Find where the given text appears and provide that cell's center as [X, Y] coordinate. 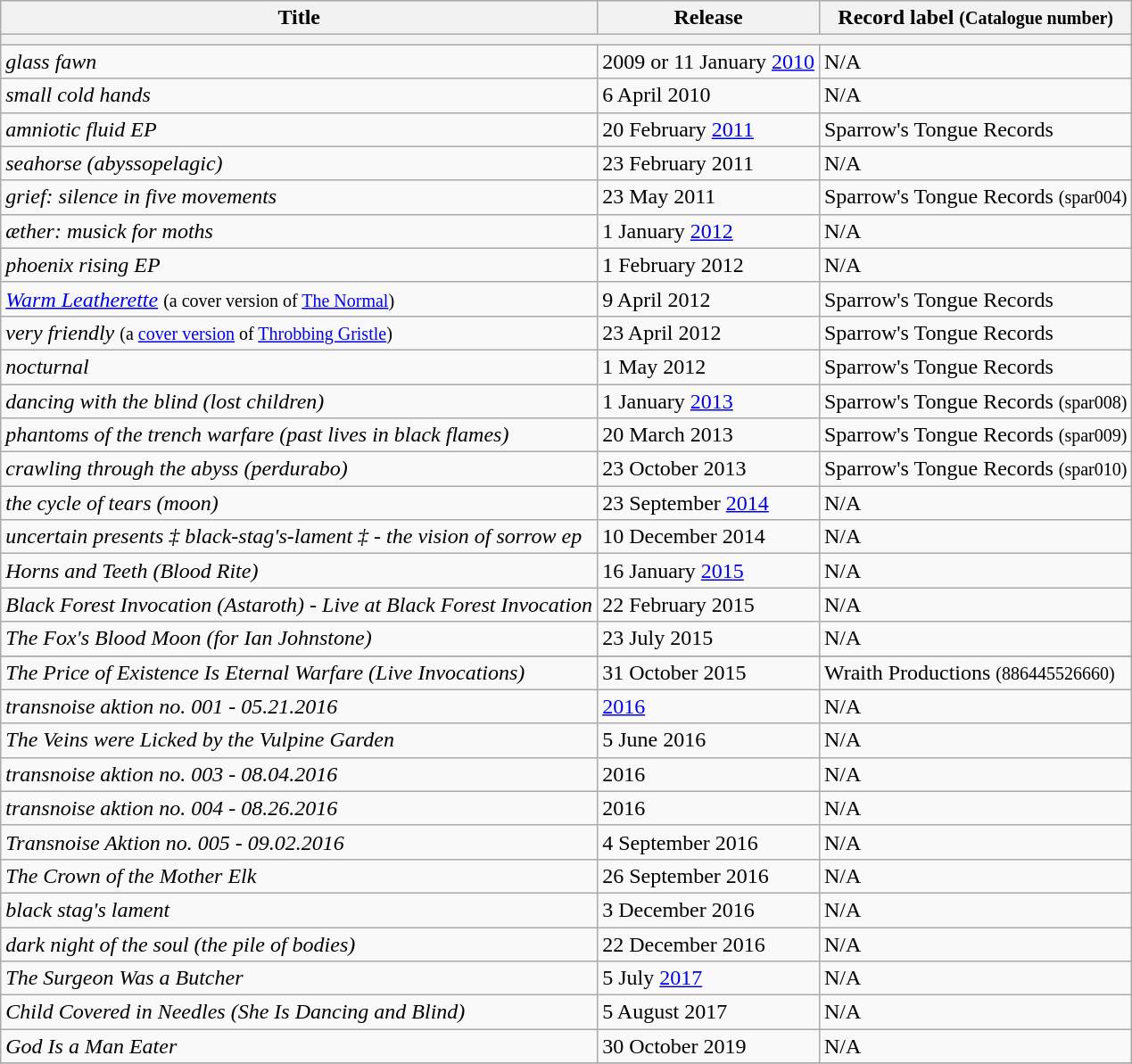
10 December 2014 [708, 537]
23 April 2012 [708, 333]
The Crown of the Mother Elk [300, 876]
uncertain presents ‡ black-stag's-lament ‡ - the vision of sorrow ep [300, 537]
Warm Leatherette (a cover version of The Normal) [300, 299]
nocturnal [300, 367]
æther: musick for moths [300, 231]
16 January 2015 [708, 571]
20 March 2013 [708, 435]
9 April 2012 [708, 299]
dark night of the soul (the pile of bodies) [300, 944]
2009 or 11 January 2010 [708, 62]
Black Forest Invocation (Astaroth) - Live at Black Forest Invocation [300, 605]
5 August 2017 [708, 1012]
The Veins were Licked by the Vulpine Garden [300, 740]
1 February 2012 [708, 265]
transnoise aktion no. 003 - 08.04.2016 [300, 774]
1 May 2012 [708, 367]
God Is a Man Eater [300, 1046]
Release [708, 18]
23 October 2013 [708, 469]
3 December 2016 [708, 910]
The Fox's Blood Moon (for Ian Johnstone) [300, 639]
1 January 2013 [708, 400]
20 February 2011 [708, 129]
The Price of Existence Is Eternal Warfare (Live Invocations) [300, 672]
phoenix rising EP [300, 265]
23 May 2011 [708, 197]
23 July 2015 [708, 639]
crawling through the abyss (perdurabo) [300, 469]
6 April 2010 [708, 95]
23 February 2011 [708, 163]
30 October 2019 [708, 1046]
Child Covered in Needles (She Is Dancing and Blind) [300, 1012]
The Surgeon Was a Butcher [300, 978]
5 July 2017 [708, 978]
amniotic fluid EP [300, 129]
Sparrow's Tongue Records (spar008) [976, 400]
23 September 2014 [708, 503]
Transnoise Aktion no. 005 - 09.02.2016 [300, 842]
22 February 2015 [708, 605]
black stag's lament [300, 910]
31 October 2015 [708, 672]
Sparrow's Tongue Records (spar004) [976, 197]
Sparrow's Tongue Records (spar009) [976, 435]
the cycle of tears (moon) [300, 503]
1 January 2012 [708, 231]
22 December 2016 [708, 944]
phantoms of the trench warfare (past lives in black flames) [300, 435]
small cold hands [300, 95]
glass fawn [300, 62]
26 September 2016 [708, 876]
seahorse (abyssopelagic) [300, 163]
Title [300, 18]
Sparrow's Tongue Records (spar010) [976, 469]
grief: silence in five movements [300, 197]
very friendly (a cover version of Throbbing Gristle) [300, 333]
Horns and Teeth (Blood Rite) [300, 571]
transnoise aktion no. 001 - 05.21.2016 [300, 706]
dancing with the blind (lost children) [300, 400]
transnoise aktion no. 004 - 08.26.2016 [300, 808]
4 September 2016 [708, 842]
5 June 2016 [708, 740]
Wraith Productions (886445526660) [976, 672]
Record label (Catalogue number) [976, 18]
